Search for the cell housing the specified text and yield its [x, y] center coordinate. 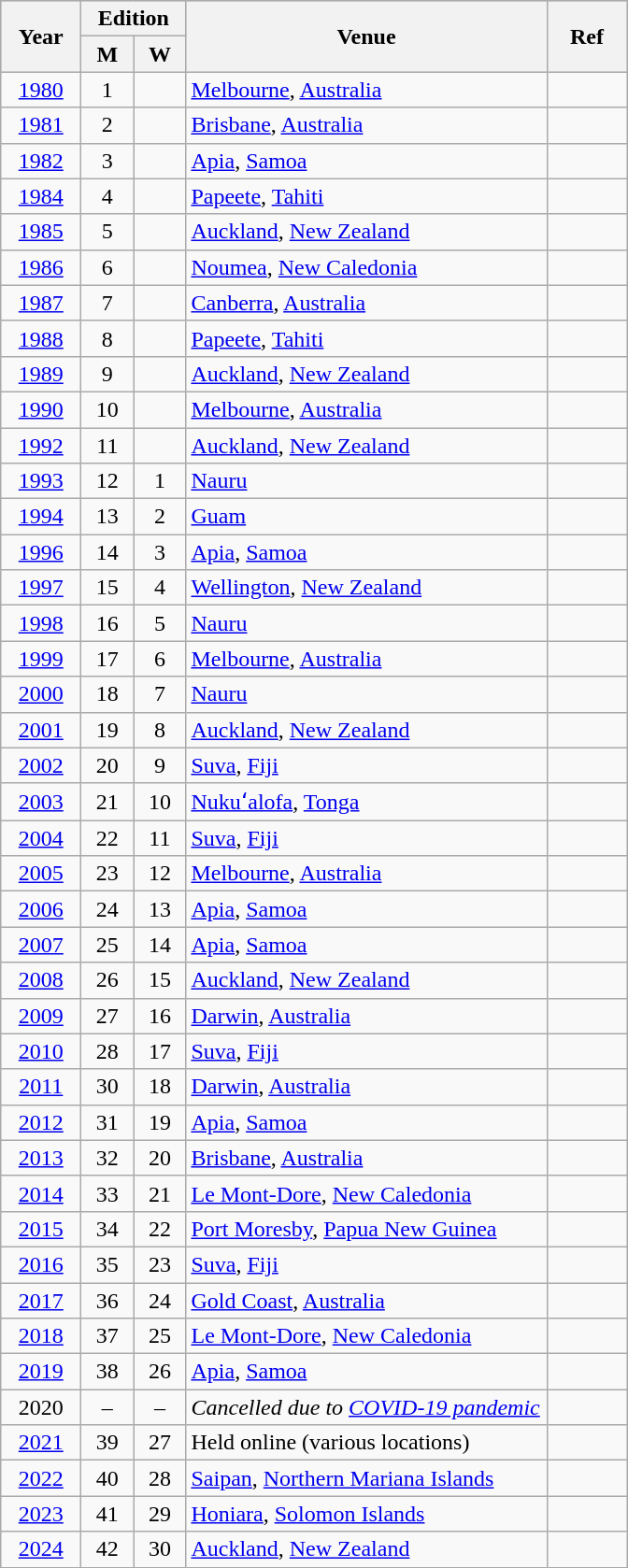
42 [107, 1549]
1992 [41, 446]
2008 [41, 980]
1994 [41, 517]
1997 [41, 588]
2005 [41, 874]
1980 [41, 90]
Saipan, Northern Mariana Islands [366, 1478]
Noumea, New Caledonia [366, 267]
36 [107, 1300]
2006 [41, 909]
Cancelled due to COVID-19 pandemic [366, 1407]
38 [107, 1372]
40 [107, 1478]
41 [107, 1514]
1999 [41, 659]
29 [160, 1514]
2016 [41, 1264]
2002 [41, 765]
2012 [41, 1122]
1981 [41, 125]
2017 [41, 1300]
37 [107, 1336]
1990 [41, 409]
Canberra, Australia [366, 303]
2024 [41, 1549]
2013 [41, 1158]
1988 [41, 338]
2022 [41, 1478]
1984 [41, 196]
34 [107, 1229]
2011 [41, 1087]
39 [107, 1443]
Honiara, Solomon Islands [366, 1514]
2004 [41, 838]
2021 [41, 1443]
Guam [366, 517]
1989 [41, 374]
Venue [366, 36]
31 [107, 1122]
W [160, 54]
Edition [134, 19]
2010 [41, 1051]
2019 [41, 1372]
Ref [587, 36]
1993 [41, 481]
1996 [41, 552]
33 [107, 1193]
Held online (various locations) [366, 1443]
1985 [41, 232]
Nukuʻalofa, Tonga [366, 802]
2009 [41, 1016]
2014 [41, 1193]
2020 [41, 1407]
32 [107, 1158]
M [107, 54]
2023 [41, 1514]
Wellington, New Zealand [366, 588]
1986 [41, 267]
2000 [41, 694]
35 [107, 1264]
2007 [41, 945]
1987 [41, 303]
2003 [41, 802]
Year [41, 36]
2018 [41, 1336]
2001 [41, 730]
Port Moresby, Papua New Guinea [366, 1229]
1998 [41, 623]
1982 [41, 161]
2015 [41, 1229]
Gold Coast, Australia [366, 1300]
